Search for the cell housing the specified text and yield its (x, y) center coordinate. 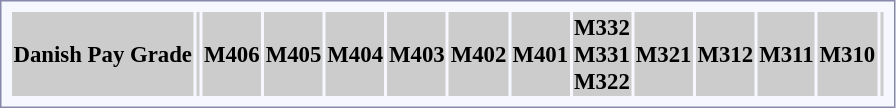
M312 (726, 54)
M406 (232, 54)
M311 (786, 54)
M405 (294, 54)
M402 (478, 54)
M332M331M322 (602, 54)
M310 (848, 54)
M401 (540, 54)
M404 (356, 54)
M321 (664, 54)
M403 (418, 54)
Danish Pay Grade (102, 54)
